Find where the given text appears and provide that cell's center as (x, y) coordinate. 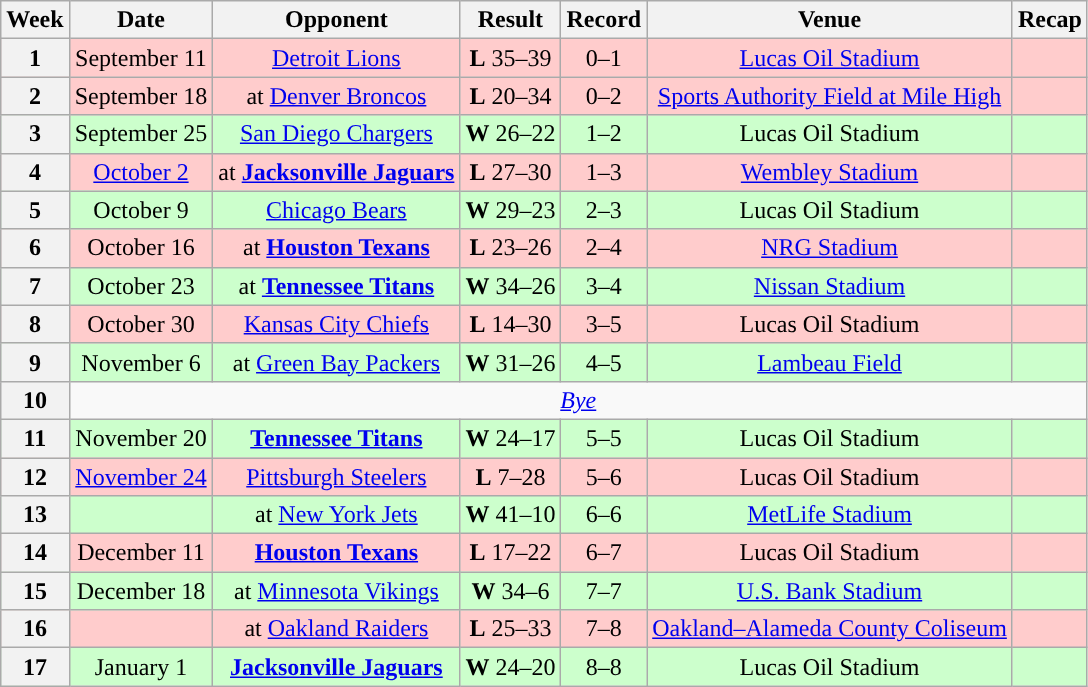
Tennessee Titans (336, 438)
January 1 (141, 667)
4 (35, 172)
Week (35, 20)
Chicago Bears (336, 210)
W 24–17 (510, 438)
6–7 (604, 553)
8 (35, 324)
2–3 (604, 210)
Wembley Stadium (830, 172)
October 16 (141, 248)
Opponent (336, 20)
8–8 (604, 667)
L 7–28 (510, 477)
1–3 (604, 172)
Detroit Lions (336, 58)
7 (35, 286)
at Minnesota Vikings (336, 591)
W 29–23 (510, 210)
at Jacksonville Jaguars (336, 172)
L 23–26 (510, 248)
0–2 (604, 96)
Jacksonville Jaguars (336, 667)
3 (35, 134)
Sports Authority Field at Mile High (830, 96)
September 18 (141, 96)
at Houston Texans (336, 248)
December 18 (141, 591)
MetLife Stadium (830, 515)
5–6 (604, 477)
September 25 (141, 134)
14 (35, 553)
at Green Bay Packers (336, 362)
September 11 (141, 58)
Lambeau Field (830, 362)
December 11 (141, 553)
October 30 (141, 324)
Recap (1050, 20)
11 (35, 438)
L 14–30 (510, 324)
NRG Stadium (830, 248)
October 9 (141, 210)
W 34–6 (510, 591)
2–4 (604, 248)
10 (35, 400)
at New York Jets (336, 515)
L 17–22 (510, 553)
L 25–33 (510, 629)
W 26–22 (510, 134)
1 (35, 58)
L 27–30 (510, 172)
0–1 (604, 58)
9 (35, 362)
15 (35, 591)
3–5 (604, 324)
12 (35, 477)
2 (35, 96)
San Diego Chargers (336, 134)
7–8 (604, 629)
at Tennessee Titans (336, 286)
W 31–26 (510, 362)
6 (35, 248)
6–6 (604, 515)
Record (604, 20)
Bye (578, 400)
1–2 (604, 134)
at Oakland Raiders (336, 629)
5 (35, 210)
16 (35, 629)
at Denver Broncos (336, 96)
4–5 (604, 362)
W 34–26 (510, 286)
W 24–20 (510, 667)
3–4 (604, 286)
Result (510, 20)
5–5 (604, 438)
November 20 (141, 438)
October 2 (141, 172)
Pittsburgh Steelers (336, 477)
Kansas City Chiefs (336, 324)
Date (141, 20)
Nissan Stadium (830, 286)
17 (35, 667)
November 6 (141, 362)
November 24 (141, 477)
L 35–39 (510, 58)
Venue (830, 20)
Houston Texans (336, 553)
Oakland–Alameda County Coliseum (830, 629)
W 41–10 (510, 515)
13 (35, 515)
U.S. Bank Stadium (830, 591)
L 20–34 (510, 96)
7–7 (604, 591)
October 23 (141, 286)
